Find where the given text appears and provide that cell's center as [x, y] coordinate. 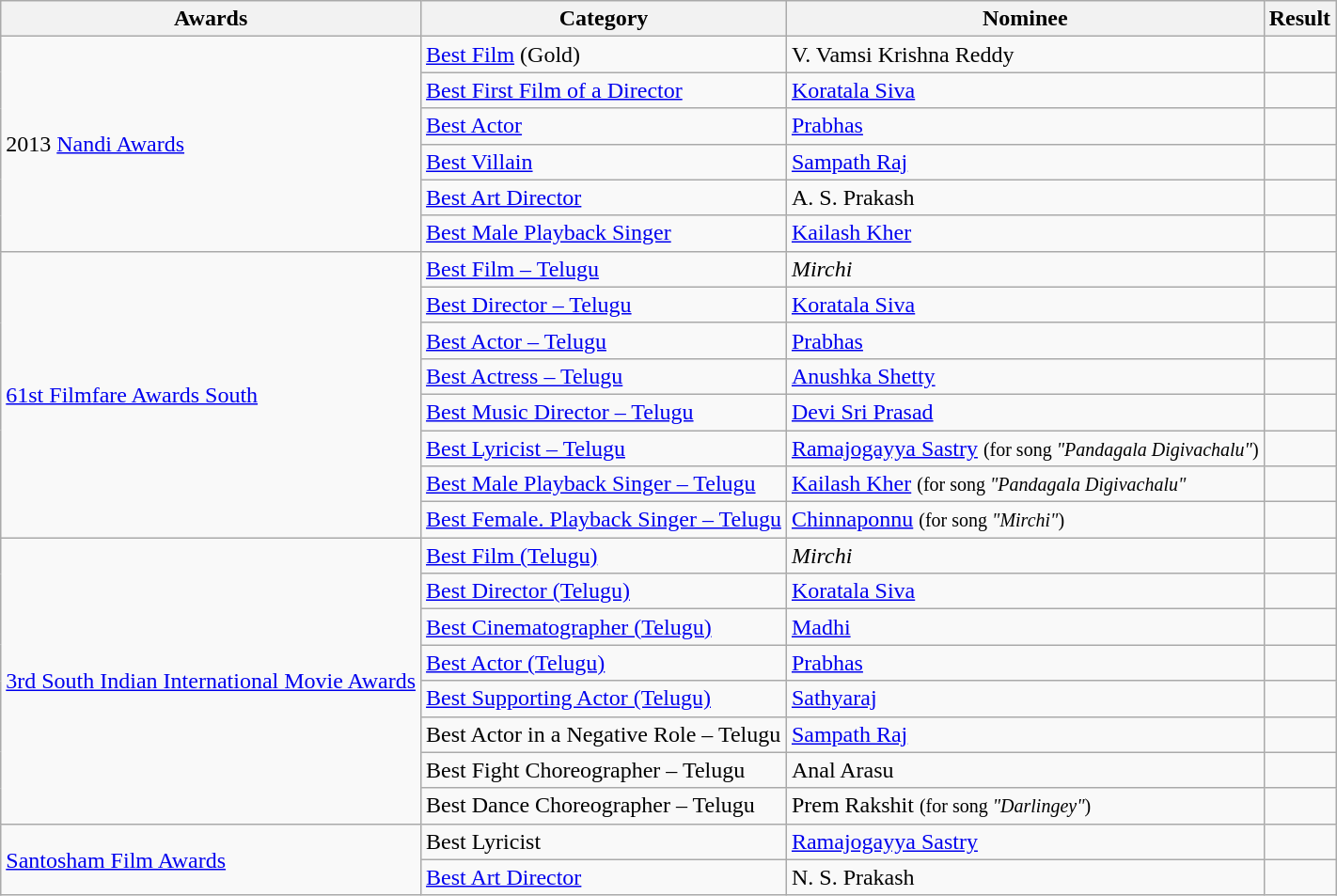
Best Lyricist [604, 841]
Best Lyricist – Telugu [604, 448]
Best Film – Telugu [604, 269]
2013 Nandi Awards [211, 144]
Best Director (Telugu) [604, 591]
Santosham Film Awards [211, 859]
Best Female. Playback Singer – Telugu [604, 520]
Best Cinematographer (Telugu) [604, 627]
Ramajogayya Sastry [1025, 841]
Prem Rakshit (for song "Darlingey") [1025, 806]
Best Actor [604, 126]
Sathyaraj [1025, 699]
Best Fight Choreographer – Telugu [604, 770]
Best Actor – Telugu [604, 340]
Anal Arasu [1025, 770]
Best Male Playback Singer – Telugu [604, 484]
61st Filmfare Awards South [211, 394]
N. S. Prakash [1025, 877]
Chinnaponnu (for song "Mirchi") [1025, 520]
Best Director – Telugu [604, 305]
Best Supporting Actor (Telugu) [604, 699]
Best Villain [604, 162]
Anushka Shetty [1025, 376]
Best Dance Choreographer – Telugu [604, 806]
Awards [211, 19]
Ramajogayya Sastry (for song "Pandagala Digivachalu") [1025, 448]
Best Actor (Telugu) [604, 663]
V. Vamsi Krishna Reddy [1025, 55]
Best Male Playback Singer [604, 233]
Nominee [1025, 19]
Best Actor in a Negative Role – Telugu [604, 734]
Best Actress – Telugu [604, 376]
Best First Film of a Director [604, 90]
Kailash Kher (for song "Pandagala Digivachalu" [1025, 484]
Best Film (Gold) [604, 55]
Kailash Kher [1025, 233]
3rd South Indian International Movie Awards [211, 681]
Madhi [1025, 627]
Devi Sri Prasad [1025, 412]
A. S. Prakash [1025, 197]
Result [1299, 19]
Category [604, 19]
Best Film (Telugu) [604, 556]
Best Music Director – Telugu [604, 412]
